Output the (X, Y) coordinate of the center of the cell containing the given text.  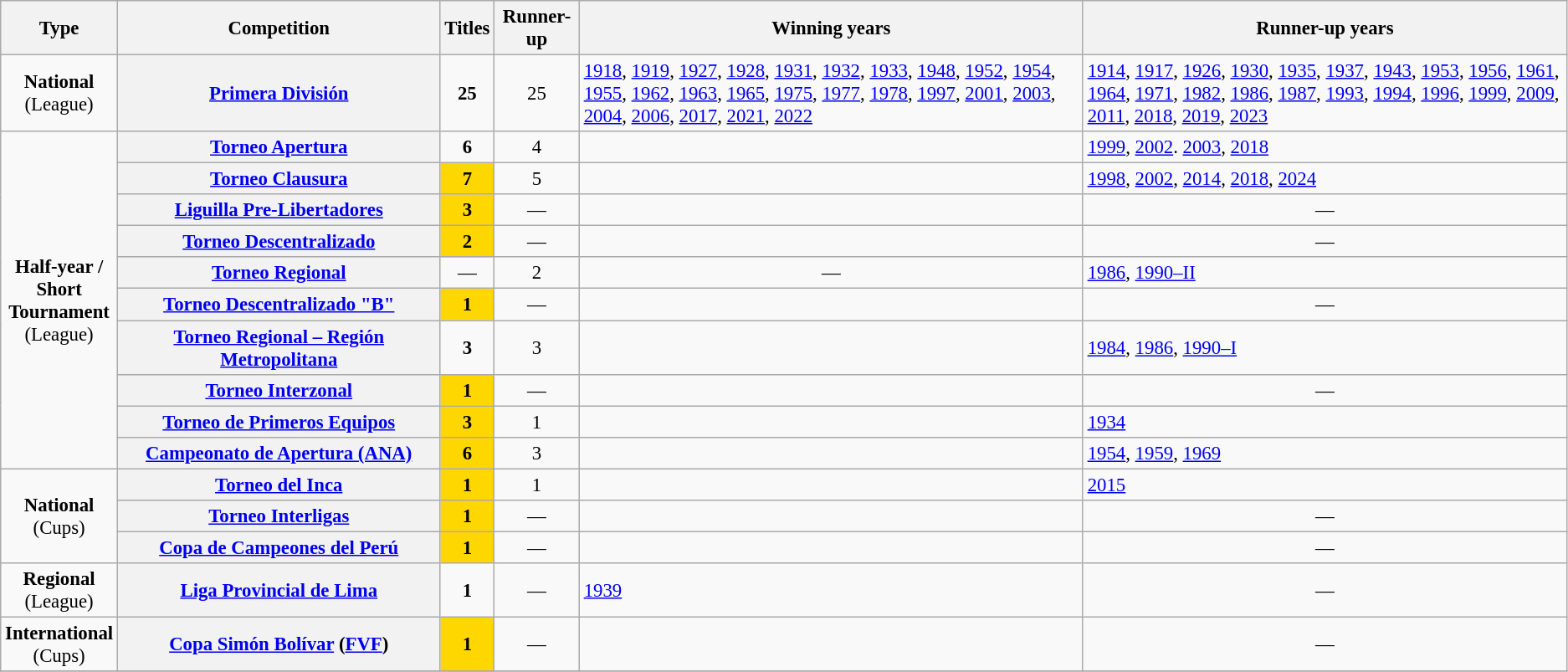
Torneo Descentralizado (279, 242)
Liga Provincial de Lima (279, 591)
Torneo Apertura (279, 147)
1984, 1986, 1990–I (1325, 348)
Campeonato de Apertura (ANA) (279, 453)
1918, 1919, 1927, 1928, 1931, 1932, 1933, 1948, 1952, 1954, 1955, 1962, 1963, 1965, 1975, 1977, 1978, 1997, 2001, 2003, 2004, 2006, 2017, 2021, 2022 (831, 94)
Titles (467, 28)
Torneo Descentralizado "B" (279, 305)
National(League) (59, 94)
Torneo Clausura (279, 179)
National(Cups) (59, 516)
Torneo Interzonal (279, 390)
Primera División (279, 94)
Torneo Regional (279, 274)
1934 (1325, 422)
Torneo Interligas (279, 516)
Liguilla Pre-Libertadores (279, 210)
Runner-up (537, 28)
Torneo Regional – Región Metropolitana (279, 348)
Runner-up years (1325, 28)
4 (537, 147)
1914, 1917, 1926, 1930, 1935, 1937, 1943, 1953, 1956, 1961, 1964, 1971, 1982, 1986, 1987, 1993, 1994, 1996, 1999, 2009, 2011, 2018, 2019, 2023 (1325, 94)
Type (59, 28)
2015 (1325, 485)
Copa Simón Bolívar (FVF) (279, 644)
Regional(League) (59, 591)
Competition (279, 28)
Torneo del Inca (279, 485)
1954, 1959, 1969 (1325, 453)
Half-year /ShortTournament(League) (59, 300)
Copa de Campeones del Perú (279, 547)
1986, 1990–II (1325, 274)
Winning years (831, 28)
1999, 2002. 2003, 2018 (1325, 147)
1939 (831, 591)
1998, 2002, 2014, 2018, 2024 (1325, 179)
5 (537, 179)
Torneo de Primeros Equipos (279, 422)
International(Cups) (59, 644)
7 (467, 179)
